Output the [x, y] coordinate of the center of the cell containing the given text.  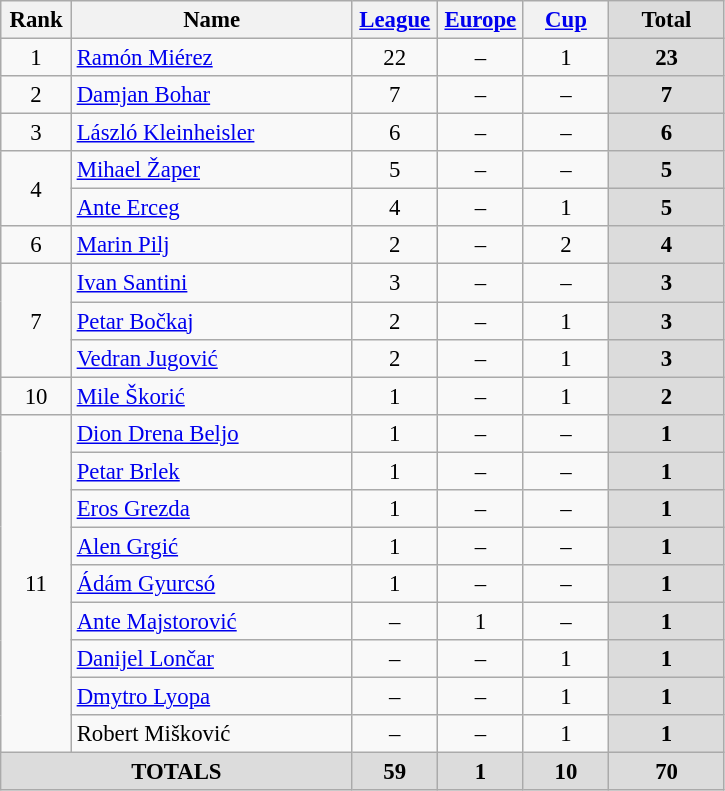
Mile Škorić [212, 396]
Name [212, 20]
League [395, 20]
Europe [481, 20]
Dmytro Lyopa [212, 697]
Ante Erceg [212, 208]
Marin Pilj [212, 245]
22 [395, 58]
Rank [36, 20]
70 [667, 772]
59 [395, 772]
Dion Drena Beljo [212, 433]
Cup [566, 20]
23 [667, 58]
Vedran Jugović [212, 358]
Mihael Žaper [212, 170]
Ante Majstorović [212, 621]
Ádám Gyurcsó [212, 584]
Eros Grezda [212, 509]
Petar Bočkaj [212, 321]
Ramón Miérez [212, 58]
László Kleinheisler [212, 133]
Petar Brlek [212, 471]
Damjan Bohar [212, 95]
Robert Mišković [212, 734]
Total [667, 20]
TOTALS [176, 772]
11 [36, 583]
Alen Grgić [212, 546]
Danijel Lončar [212, 659]
Ivan Santini [212, 283]
